For the text-containing cell, return its midpoint in (X, Y) coordinate format. 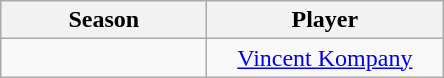
Season (104, 20)
Vincent Kompany (325, 58)
Player (325, 20)
